Find where the given text appears and provide that cell's center as (x, y) coordinate. 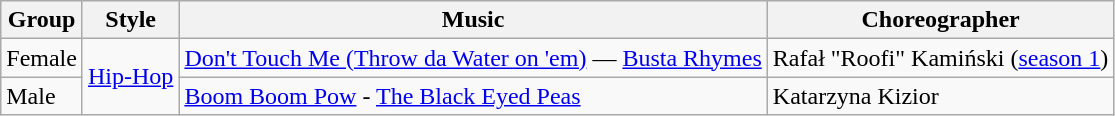
Don't Touch Me (Throw da Water on 'em) — Busta Rhymes (473, 58)
Music (473, 20)
Male (42, 96)
Group (42, 20)
Female (42, 58)
Boom Boom Pow - The Black Eyed Peas (473, 96)
Rafał "Roofi" Kamiński (season 1) (940, 58)
Katarzyna Kizior (940, 96)
Choreographer (940, 20)
Hip-Hop (130, 77)
Style (130, 20)
